Find where the given text appears and provide that cell's center as [X, Y] coordinate. 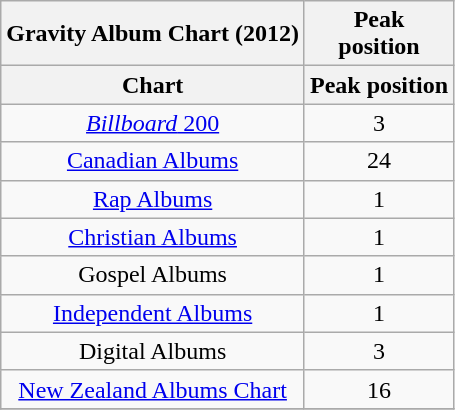
Gospel Albums [153, 275]
New Zealand Albums Chart [153, 389]
Billboard 200 [153, 123]
Chart [153, 85]
Canadian Albums [153, 161]
Rap Albums [153, 199]
24 [378, 161]
Peakposition [378, 34]
Christian Albums [153, 237]
Digital Albums [153, 351]
Independent Albums [153, 313]
Peak position [378, 85]
Gravity Album Chart (2012) [153, 34]
16 [378, 389]
